Extract the [x, y] coordinate from the center of the cell holding the provided text.  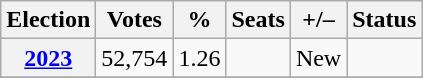
Seats [258, 20]
+/– [318, 20]
% [200, 20]
52,754 [134, 58]
Election [48, 20]
Votes [134, 20]
2023 [48, 58]
Status [384, 20]
1.26 [200, 58]
New [318, 58]
